Output the (X, Y) coordinate of the center of the cell containing the given text.  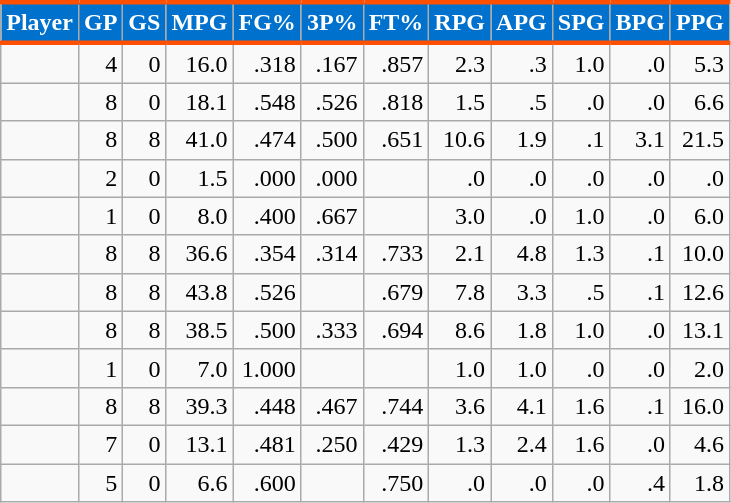
2.0 (700, 368)
FT% (396, 22)
2.4 (522, 444)
.333 (332, 330)
4.8 (522, 254)
.318 (267, 63)
36.6 (200, 254)
1.9 (522, 140)
43.8 (200, 292)
.481 (267, 444)
2.3 (460, 63)
7.8 (460, 292)
7 (100, 444)
.750 (396, 483)
.474 (267, 140)
21.5 (700, 140)
18.1 (200, 102)
.167 (332, 63)
7.0 (200, 368)
FG% (267, 22)
12.6 (700, 292)
5.3 (700, 63)
.651 (396, 140)
.354 (267, 254)
SPG (581, 22)
MPG (200, 22)
.467 (332, 406)
6.0 (700, 216)
2.1 (460, 254)
PPG (700, 22)
4.6 (700, 444)
.857 (396, 63)
.818 (396, 102)
BPG (640, 22)
.400 (267, 216)
10.0 (700, 254)
GP (100, 22)
.694 (396, 330)
1.000 (267, 368)
Player (40, 22)
8.0 (200, 216)
3.6 (460, 406)
APG (522, 22)
3P% (332, 22)
5 (100, 483)
.250 (332, 444)
38.5 (200, 330)
39.3 (200, 406)
4.1 (522, 406)
10.6 (460, 140)
.667 (332, 216)
3.0 (460, 216)
2 (100, 178)
.744 (396, 406)
.548 (267, 102)
.733 (396, 254)
GS (144, 22)
.314 (332, 254)
.679 (396, 292)
8.6 (460, 330)
3.1 (640, 140)
RPG (460, 22)
41.0 (200, 140)
.4 (640, 483)
.600 (267, 483)
.429 (396, 444)
3.3 (522, 292)
.448 (267, 406)
4 (100, 63)
.3 (522, 63)
